Return the [X, Y] coordinate for the center point of the cell that contains the specified text.  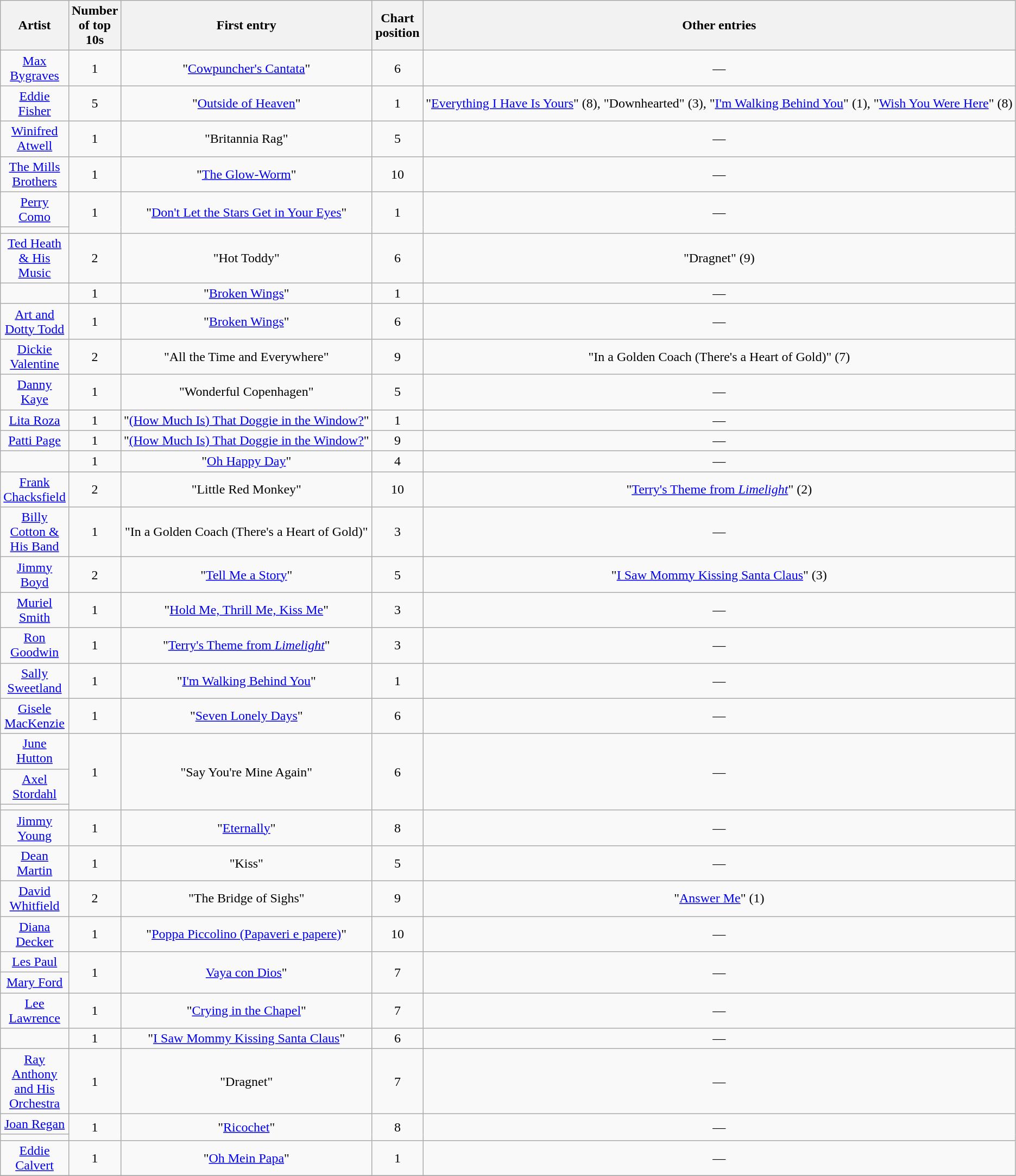
Dickie Valentine [35, 356]
"Tell Me a Story" [247, 574]
Lee Lawrence [35, 1011]
"Eternally" [247, 827]
"Dragnet" (9) [719, 258]
David Whitfield [35, 898]
"Oh Mein Papa" [247, 1158]
"I Saw Mommy Kissing Santa Claus" [247, 1039]
Perry Como [35, 210]
Joan Regan [35, 1124]
Muriel Smith [35, 610]
"In a Golden Coach (There's a Heart of Gold)" [247, 532]
Billy Cotton & His Band [35, 532]
Ron Goodwin [35, 645]
Winifred Atwell [35, 139]
Ray Anthony and His Orchestra [35, 1082]
Sally Sweetland [35, 681]
Art and Dotty Todd [35, 321]
Max Bygraves [35, 68]
Les Paul [35, 962]
"Crying in the Chapel" [247, 1011]
Danny Kaye [35, 392]
Ted Heath & His Music [35, 258]
"Say You're Mine Again" [247, 772]
"Hold Me, Thrill Me, Kiss Me" [247, 610]
"I Saw Mommy Kissing Santa Claus" (3) [719, 574]
Patti Page [35, 441]
"Britannia Rag" [247, 139]
Gisele MacKenzie [35, 716]
Eddie Fisher [35, 103]
Eddie Calvert [35, 1158]
Vaya con Dios" [247, 972]
Lita Roza [35, 420]
Mary Ford [35, 983]
June Hutton [35, 751]
"In a Golden Coach (There's a Heart of Gold)" (7) [719, 356]
"Everything I Have Is Yours" (8), "Downhearted" (3), "I'm Walking Behind You" (1), "Wish You Were Here" (8) [719, 103]
"Terry's Theme from Limelight" (2) [719, 490]
First entry [247, 26]
"Dragnet" [247, 1082]
"Seven Lonely Days" [247, 716]
Dean Martin [35, 863]
"Ricochet" [247, 1127]
"The Bridge of Sighs" [247, 898]
"Answer Me" (1) [719, 898]
Jimmy Boyd [35, 574]
"The Glow-Worm" [247, 174]
Other entries [719, 26]
"Wonderful Copenhagen" [247, 392]
"Outside of Heaven" [247, 103]
Axel Stordahl [35, 786]
Chart position [397, 26]
"All the Time and Everywhere" [247, 356]
"Little Red Monkey" [247, 490]
Jimmy Young [35, 827]
Frank Chacksfield [35, 490]
The Mills Brothers [35, 174]
"Hot Toddy" [247, 258]
Number of top 10s [94, 26]
"Kiss" [247, 863]
"Oh Happy Day" [247, 461]
"Poppa Piccolino (Papaveri e papere)" [247, 934]
"Cowpuncher's Cantata" [247, 68]
"Terry's Theme from Limelight" [247, 645]
"I'm Walking Behind You" [247, 681]
Artist [35, 26]
Diana Decker [35, 934]
"Don't Let the Stars Get in Your Eyes" [247, 212]
4 [397, 461]
